For the text-containing cell, return its midpoint in [x, y] coordinate format. 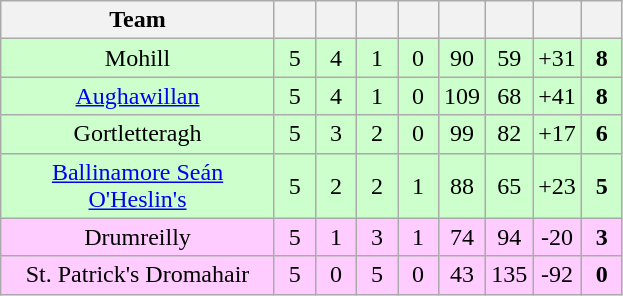
68 [510, 96]
88 [462, 186]
90 [462, 58]
82 [510, 134]
135 [510, 275]
St. Patrick's Dromahair [138, 275]
Ballinamore Seán O'Heslin's [138, 186]
Gortletteragh [138, 134]
94 [510, 237]
109 [462, 96]
74 [462, 237]
-20 [558, 237]
+41 [558, 96]
99 [462, 134]
43 [462, 275]
Mohill [138, 58]
-92 [558, 275]
6 [602, 134]
Team [138, 20]
65 [510, 186]
+31 [558, 58]
+23 [558, 186]
+17 [558, 134]
Aughawillan [138, 96]
Drumreilly [138, 237]
59 [510, 58]
